For the text-containing cell, return its midpoint in [X, Y] coordinate format. 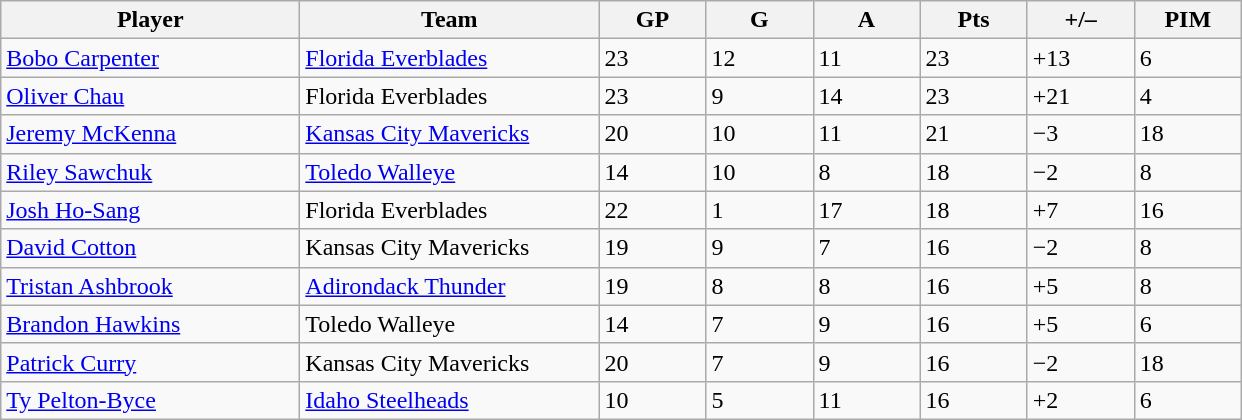
Brandon Hawkins [150, 324]
Jeremy McKenna [150, 134]
Idaho Steelheads [450, 400]
21 [974, 134]
Pts [974, 20]
Team [450, 20]
1 [760, 210]
Oliver Chau [150, 96]
Patrick Curry [150, 362]
+21 [1080, 96]
David Cotton [150, 248]
A [866, 20]
G [760, 20]
PIM [1188, 20]
Riley Sawchuk [150, 172]
22 [652, 210]
+/– [1080, 20]
5 [760, 400]
Adirondack Thunder [450, 286]
Bobo Carpenter [150, 58]
Tristan Ashbrook [150, 286]
−3 [1080, 134]
17 [866, 210]
Player [150, 20]
GP [652, 20]
12 [760, 58]
4 [1188, 96]
+7 [1080, 210]
+13 [1080, 58]
Josh Ho-Sang [150, 210]
+2 [1080, 400]
Ty Pelton-Byce [150, 400]
